Identify which cell holds the provided text, then report its (X, Y) central coordinate. 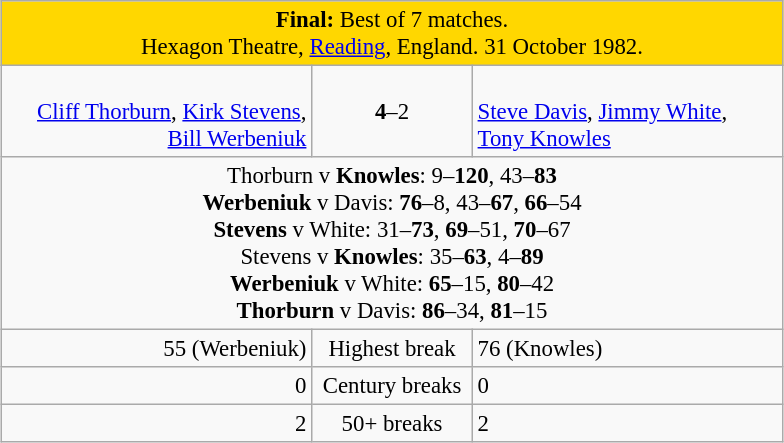
76 (Knowles) (628, 349)
Highest break (392, 349)
Steve Davis, Jimmy White, Tony Knowles (628, 112)
50+ breaks (392, 424)
55 (Werbeniuk) (156, 349)
Cliff Thorburn, Kirk Stevens, Bill Werbeniuk (156, 112)
Final: Best of 7 matches. Hexagon Theatre, Reading, England. 31 October 1982. (392, 34)
4–2 (392, 112)
Century breaks (392, 386)
